Locate the cell with the specified text and output its (X, Y) center coordinate. 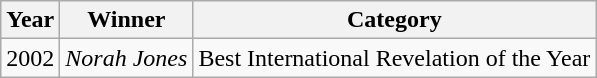
Category (394, 20)
Winner (126, 20)
2002 (30, 58)
Year (30, 20)
Norah Jones (126, 58)
Best International Revelation of the Year (394, 58)
